Determine the (x, y) coordinate at the center of the cell enclosing the given text.  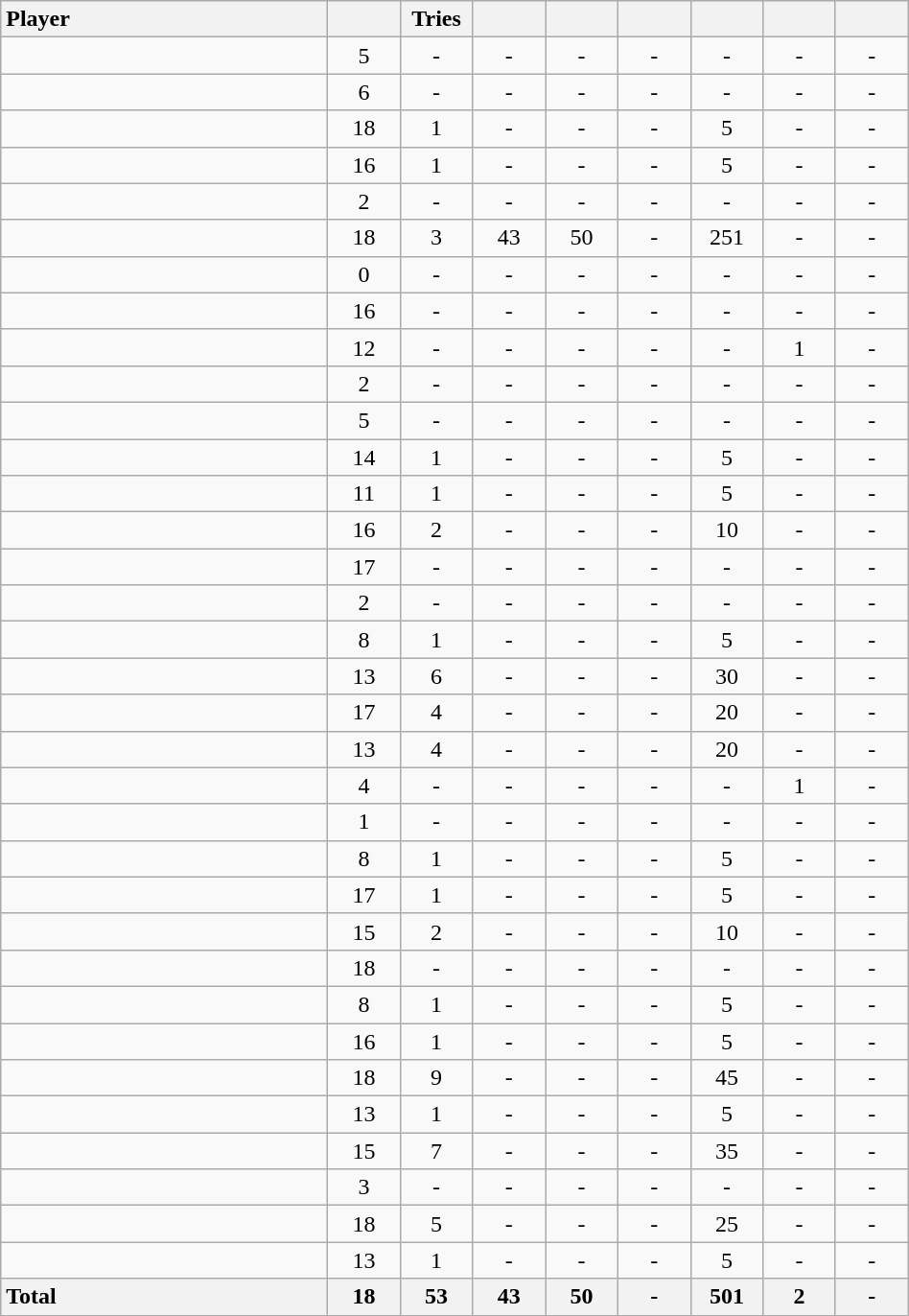
251 (727, 238)
12 (364, 347)
11 (364, 494)
53 (436, 1297)
30 (727, 676)
Player (165, 19)
25 (727, 1224)
Total (165, 1297)
Tries (436, 19)
7 (436, 1151)
45 (727, 1078)
35 (727, 1151)
14 (364, 458)
501 (727, 1297)
9 (436, 1078)
0 (364, 274)
